For the text-containing cell, return its midpoint in [x, y] coordinate format. 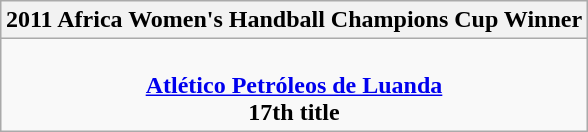
Atlético Petróleos de Luanda17th title [294, 85]
2011 Africa Women's Handball Champions Cup Winner [294, 20]
